Search for the cell housing the specified text and yield its (x, y) center coordinate. 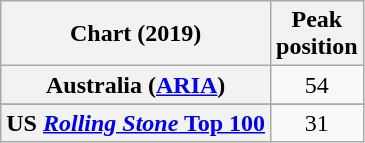
Australia (ARIA) (136, 85)
31 (317, 123)
54 (317, 85)
Chart (2019) (136, 34)
US Rolling Stone Top 100 (136, 123)
Peakposition (317, 34)
